Output the [x, y] coordinate of the center of the cell containing the given text.  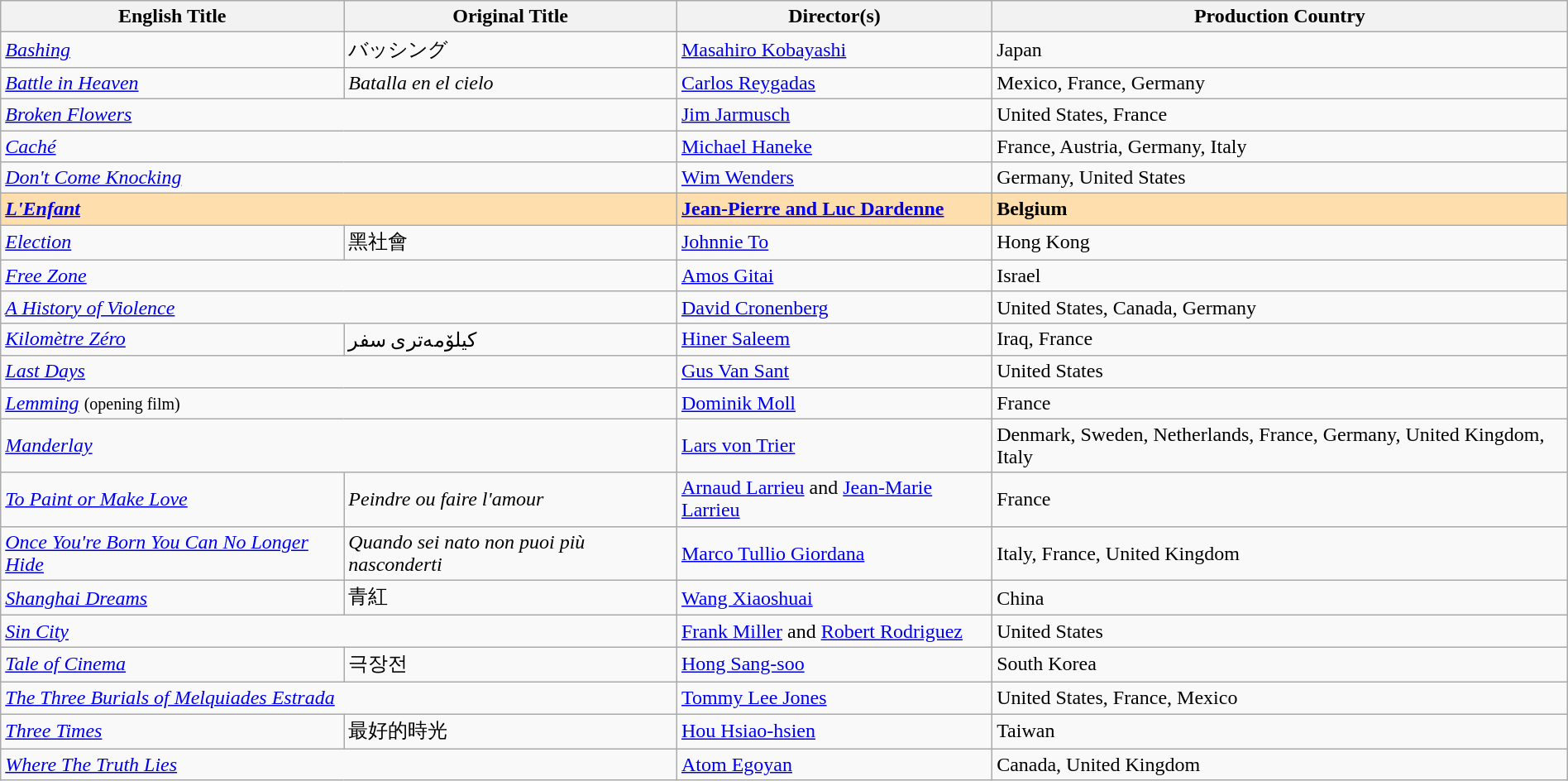
Director(s) [834, 17]
A History of Violence [339, 307]
Tale of Cinema [172, 665]
Canada, United Kingdom [1280, 764]
Michael Haneke [834, 146]
Three Times [172, 731]
Japan [1280, 50]
English Title [172, 17]
Last Days [339, 371]
Wang Xiaoshuai [834, 597]
China [1280, 597]
最好的時光 [511, 731]
Lars von Trier [834, 445]
David Cronenberg [834, 307]
Carlos Reygadas [834, 83]
극장전 [511, 665]
Sin City [339, 631]
Taiwan [1280, 731]
Denmark, Sweden, Netherlands, France, Germany, United Kingdom, Italy [1280, 445]
United States, France, Mexico [1280, 697]
United States, France [1280, 114]
Italy, France, United Kingdom [1280, 553]
Caché [339, 146]
The Three Burials of Melquiades Estrada [339, 697]
Batalla en el cielo [511, 83]
Hiner Saleem [834, 339]
Hou Hsiao-hsien [834, 731]
L'Enfant [339, 209]
Frank Miller and Robert Rodriguez [834, 631]
Original Title [511, 17]
Atom Egoyan [834, 764]
Free Zone [339, 276]
Where The Truth Lies [339, 764]
Shanghai Dreams [172, 597]
Kilomètre Zéro [172, 339]
Battle in Heaven [172, 83]
Election [172, 243]
Johnnie To [834, 243]
Jean-Pierre and Luc Dardenne [834, 209]
Dominik Moll [834, 403]
Iraq, France [1280, 339]
バッシング [511, 50]
Jim Jarmusch [834, 114]
Arnaud Larrieu and Jean-Marie Larrieu [834, 500]
Mexico, France, Germany [1280, 83]
کیلۆمەتری سفر [511, 339]
Amos Gitai [834, 276]
To Paint or Make Love [172, 500]
France, Austria, Germany, Italy [1280, 146]
Israel [1280, 276]
Gus Van Sant [834, 371]
Quando sei nato non puoi più nasconderti [511, 553]
Don't Come Knocking [339, 178]
Peindre ou faire l'amour [511, 500]
黑社會 [511, 243]
Broken Flowers [339, 114]
青紅 [511, 597]
Production Country [1280, 17]
Hong Sang-soo [834, 665]
Hong Kong [1280, 243]
Bashing [172, 50]
Belgium [1280, 209]
Masahiro Kobayashi [834, 50]
Lemming (opening film) [339, 403]
Wim Wenders [834, 178]
United States, Canada, Germany [1280, 307]
South Korea [1280, 665]
Tommy Lee Jones [834, 697]
Marco Tullio Giordana [834, 553]
Once You're Born You Can No Longer Hide [172, 553]
Manderlay [339, 445]
Germany, United States [1280, 178]
